Search for the cell housing the specified text and yield its [x, y] center coordinate. 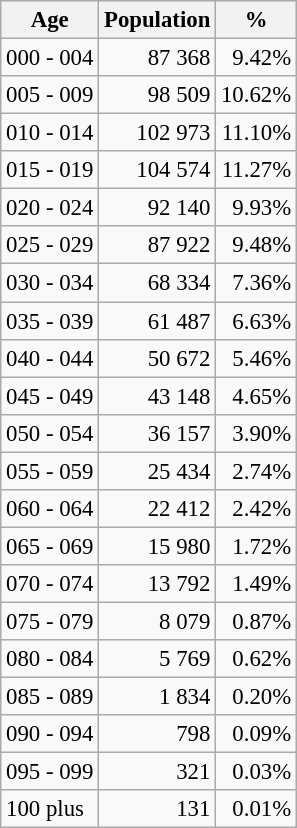
Age [50, 20]
020 - 024 [50, 208]
1.49% [256, 584]
5 769 [158, 659]
61 487 [158, 321]
102 973 [158, 133]
0.20% [256, 697]
070 - 074 [50, 584]
13 792 [158, 584]
0.87% [256, 621]
321 [158, 772]
798 [158, 734]
075 - 079 [50, 621]
25 434 [158, 471]
2.42% [256, 509]
0.03% [256, 772]
060 - 064 [50, 509]
3.90% [256, 433]
4.65% [256, 396]
131 [158, 809]
005 - 009 [50, 95]
6.63% [256, 321]
0.62% [256, 659]
085 - 089 [50, 697]
11.10% [256, 133]
87 922 [158, 245]
68 334 [158, 283]
100 plus [50, 809]
10.62% [256, 95]
1.72% [256, 546]
025 - 029 [50, 245]
9.93% [256, 208]
010 - 014 [50, 133]
9.48% [256, 245]
030 - 034 [50, 283]
92 140 [158, 208]
9.42% [256, 58]
015 - 019 [50, 170]
055 - 059 [50, 471]
36 157 [158, 433]
22 412 [158, 509]
065 - 069 [50, 546]
104 574 [158, 170]
045 - 049 [50, 396]
43 148 [158, 396]
15 980 [158, 546]
98 509 [158, 95]
1 834 [158, 697]
7.36% [256, 283]
0.09% [256, 734]
0.01% [256, 809]
Population [158, 20]
% [256, 20]
11.27% [256, 170]
080 - 084 [50, 659]
50 672 [158, 358]
035 - 039 [50, 321]
050 - 054 [50, 433]
8 079 [158, 621]
095 - 099 [50, 772]
040 - 044 [50, 358]
5.46% [256, 358]
000 - 004 [50, 58]
090 - 094 [50, 734]
87 368 [158, 58]
2.74% [256, 471]
